Scan for the cell matching the given text and deliver its [X, Y] coordinate at center. 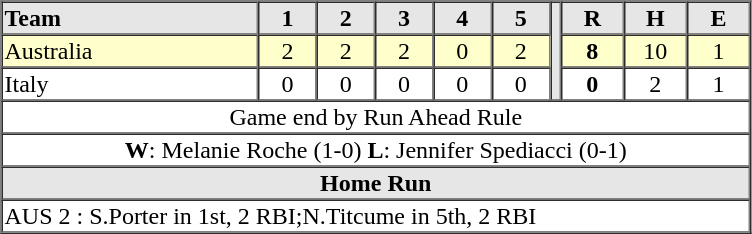
W: Melanie Roche (1-0) L: Jennifer Spediacci (0-1) [376, 150]
Italy [130, 84]
5 [521, 18]
R [592, 18]
AUS 2 : S.Porter in 1st, 2 RBI;N.Titcume in 5th, 2 RBI [376, 216]
Home Run [376, 182]
E [718, 18]
Australia [130, 50]
Game end by Run Ahead Rule [376, 116]
3 [404, 18]
Team [130, 18]
8 [592, 50]
H [656, 18]
10 [656, 50]
4 [462, 18]
